For the text-containing cell, return its midpoint in (X, Y) coordinate format. 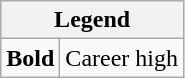
Career high (122, 58)
Bold (30, 58)
Legend (92, 20)
